Capture the cell that displays the provided text and extract its [X, Y] central coordinate. 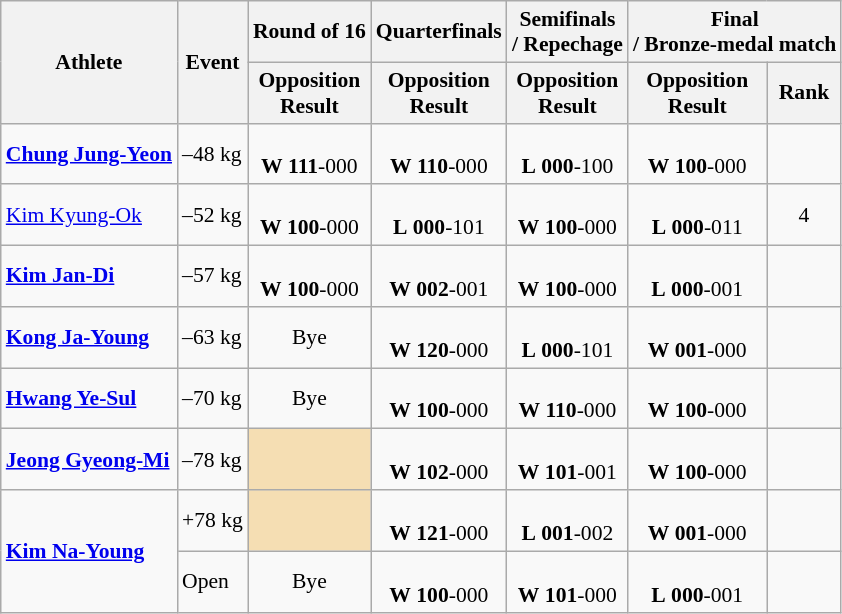
Kong Ja-Young [89, 338]
L 001-002 [568, 520]
4 [804, 216]
Kim Na-Young [89, 551]
Kim Jan-Di [89, 276]
Kim Kyung-Ok [89, 216]
L 000-011 [698, 216]
–63 kg [212, 338]
–78 kg [212, 460]
Round of 16 [310, 32]
Open [212, 582]
L 000-100 [568, 154]
+78 kg [212, 520]
Athlete [89, 62]
–57 kg [212, 276]
Hwang Ye-Sul [89, 398]
–48 kg [212, 154]
–70 kg [212, 398]
–52 kg [212, 216]
Final/ Bronze-medal match [735, 32]
Rank [804, 92]
Quarterfinals [439, 32]
Semifinals/ Repechage [568, 32]
W 120-000 [439, 338]
Chung Jung-Yeon [89, 154]
W 111-000 [310, 154]
W 102-000 [439, 460]
W 002-001 [439, 276]
W 101-000 [568, 582]
W 101-001 [568, 460]
Event [212, 62]
W 121-000 [439, 520]
Jeong Gyeong-Mi [89, 460]
